Extract the (X, Y) coordinate from the center of the cell holding the provided text.  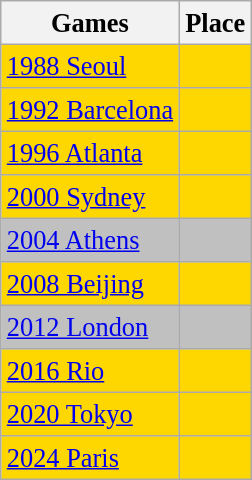
2024 Paris (90, 458)
Place (215, 22)
1988 Seoul (90, 66)
Games (90, 22)
2016 Rio (90, 371)
2020 Tokyo (90, 414)
1996 Atlanta (90, 153)
2008 Beijing (90, 284)
2004 Athens (90, 240)
2012 London (90, 327)
2000 Sydney (90, 197)
1992 Barcelona (90, 109)
